Search for the cell housing the specified text and yield its (x, y) center coordinate. 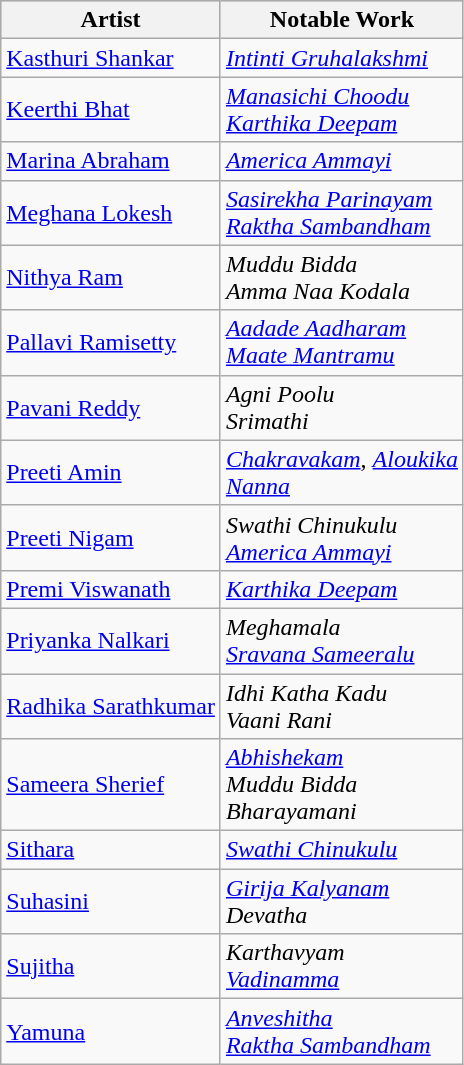
Notable Work (342, 20)
Idhi Katha KaduVaani Rani (342, 706)
MeghamalaSravana Sameeralu (342, 640)
KarthavyamVadinamma (342, 966)
Aadade AadharamMaate Mantramu (342, 342)
Suhasini (111, 902)
Sujitha (111, 966)
Sithara (111, 850)
Swathi Chinukulu (342, 850)
Sameera Sherief (111, 785)
Kasthuri Shankar (111, 58)
Pallavi Ramisetty (111, 342)
Intinti Gruhalakshmi (342, 58)
Chakravakam, AloukikaNanna (342, 472)
America Ammayi (342, 161)
Yamuna (111, 1032)
Meghana Lokesh (111, 212)
Artist (111, 20)
Girija KalyanamDevatha (342, 902)
AnveshithaRaktha Sambandham (342, 1032)
Karthika Deepam (342, 589)
Agni PooluSrimathi (342, 408)
Radhika Sarathkumar (111, 706)
Manasichi ChooduKarthika Deepam (342, 110)
Preeti Amin (111, 472)
Sasirekha ParinayamRaktha Sambandham (342, 212)
Marina Abraham (111, 161)
Pavani Reddy (111, 408)
AbhishekamMuddu BiddaBharayamani (342, 785)
Keerthi Bhat (111, 110)
Preeti Nigam (111, 538)
Priyanka Nalkari (111, 640)
Nithya Ram (111, 278)
Swathi ChinukuluAmerica Ammayi (342, 538)
Premi Viswanath (111, 589)
Muddu BiddaAmma Naa Kodala (342, 278)
